Detect which cell encompasses the target text, then output its [X, Y] center coordinate. 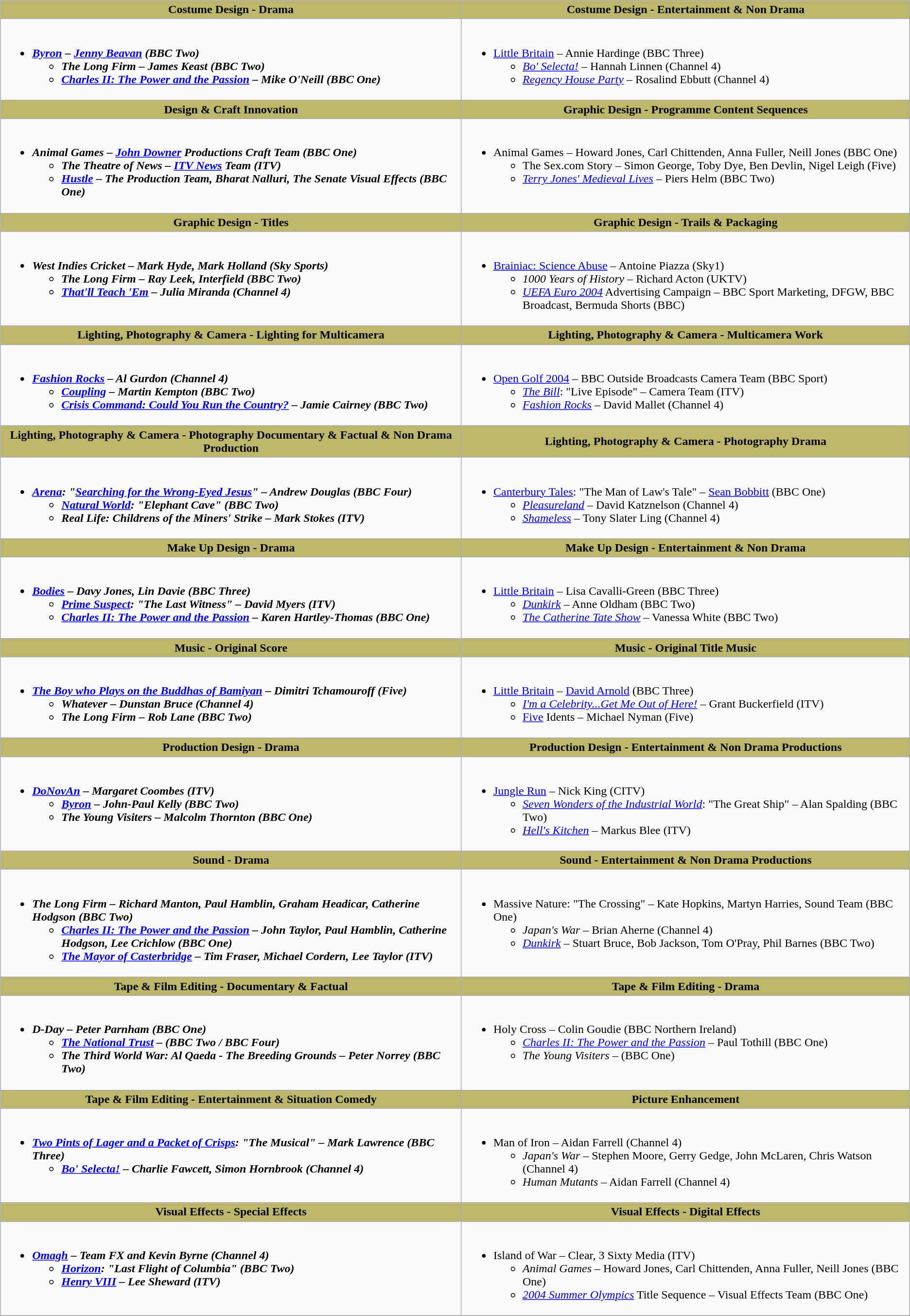
Fashion Rocks – Al Gurdon (Channel 4)Coupling – Martin Kempton (BBC Two)Crisis Command: Could You Run the Country? – Jamie Cairney (BBC Two) [231, 385]
Sound - Drama [231, 860]
Little Britain – Annie Hardinge (BBC Three)Bo' Selecta! – Hannah Linnen (Channel 4)Regency House Party – Rosalind Ebbutt (Channel 4) [685, 59]
Graphic Design - Programme Content Sequences [685, 109]
Open Golf 2004 – BBC Outside Broadcasts Camera Team (BBC Sport)The Bill: "Live Episode" – Camera Team (ITV)Fashion Rocks – David Mallet (Channel 4) [685, 385]
Tape & Film Editing - Entertainment & Situation Comedy [231, 1099]
Two Pints of Lager and a Packet of Crisps: "The Musical" – Mark Lawrence (BBC Three)Bo' Selecta! – Charlie Fawcett, Simon Hornbrook (Channel 4) [231, 1156]
Tape & Film Editing - Documentary & Factual [231, 986]
Picture Enhancement [685, 1099]
Tape & Film Editing - Drama [685, 986]
Omagh – Team FX and Kevin Byrne (Channel 4)Horizon: "Last Flight of Columbia" (BBC Two)Henry VIII – Lee Sheward (ITV) [231, 1268]
Holy Cross – Colin Goudie (BBC Northern Ireland)Charles II: The Power and the Passion – Paul Tothill (BBC One)The Young Visiters – (BBC One) [685, 1043]
Jungle Run – Nick King (CITV)Seven Wonders of the Industrial World: "The Great Ship" – Alan Spalding (BBC Two)Hell's Kitchen – Markus Blee (ITV) [685, 804]
West Indies Cricket – Mark Hyde, Mark Holland (Sky Sports)The Long Firm – Ray Leek, Interfield (BBC Two)That'll Teach 'Em – Julia Miranda (Channel 4) [231, 279]
Lighting, Photography & Camera - Lighting for Multicamera [231, 335]
Visual Effects - Special Effects [231, 1212]
Sound - Entertainment & Non Drama Productions [685, 860]
Design & Craft Innovation [231, 109]
Costume Design - Entertainment & Non Drama [685, 10]
D-Day – Peter Parnham (BBC One)The National Trust – (BBC Two / BBC Four)The Third World War: Al Qaeda - The Breeding Grounds – Peter Norrey (BBC Two) [231, 1043]
Music - Original Score [231, 647]
Graphic Design - Titles [231, 222]
Graphic Design - Trails & Packaging [685, 222]
The Boy who Plays on the Buddhas of Bamiyan – Dimitri Tchamouroff (Five)Whatever – Dunstan Bruce (Channel 4)The Long Firm – Rob Lane (BBC Two) [231, 697]
Visual Effects - Digital Effects [685, 1212]
Make Up Design - Entertainment & Non Drama [685, 548]
Little Britain – David Arnold (BBC Three)I'm a Celebrity...Get Me Out of Here! – Grant Buckerfield (ITV)Five Idents – Michael Nyman (Five) [685, 697]
Little Britain – Lisa Cavalli-Green (BBC Three)Dunkirk – Anne Oldham (BBC Two)The Catherine Tate Show – Vanessa White (BBC Two) [685, 597]
Music - Original Title Music [685, 647]
DoNovAn – Margaret Coombes (ITV)Byron – John-Paul Kelly (BBC Two)The Young Visiters – Malcolm Thornton (BBC One) [231, 804]
Byron – Jenny Beavan (BBC Two)The Long Firm – James Keast (BBC Two)Charles II: The Power and the Passion – Mike O'Neill (BBC One) [231, 59]
Lighting, Photography & Camera - Multicamera Work [685, 335]
Production Design - Drama [231, 747]
Lighting, Photography & Camera - Photography Documentary & Factual & Non Drama Production [231, 442]
Make Up Design - Drama [231, 548]
Lighting, Photography & Camera - Photography Drama [685, 442]
Costume Design - Drama [231, 10]
Production Design - Entertainment & Non Drama Productions [685, 747]
Canterbury Tales: "The Man of Law's Tale" – Sean Bobbitt (BBC One)Pleasureland – David Katznelson (Channel 4)Shameless – Tony Slater Ling (Channel 4) [685, 498]
